Locate the cell with the specified text and output its (x, y) center coordinate. 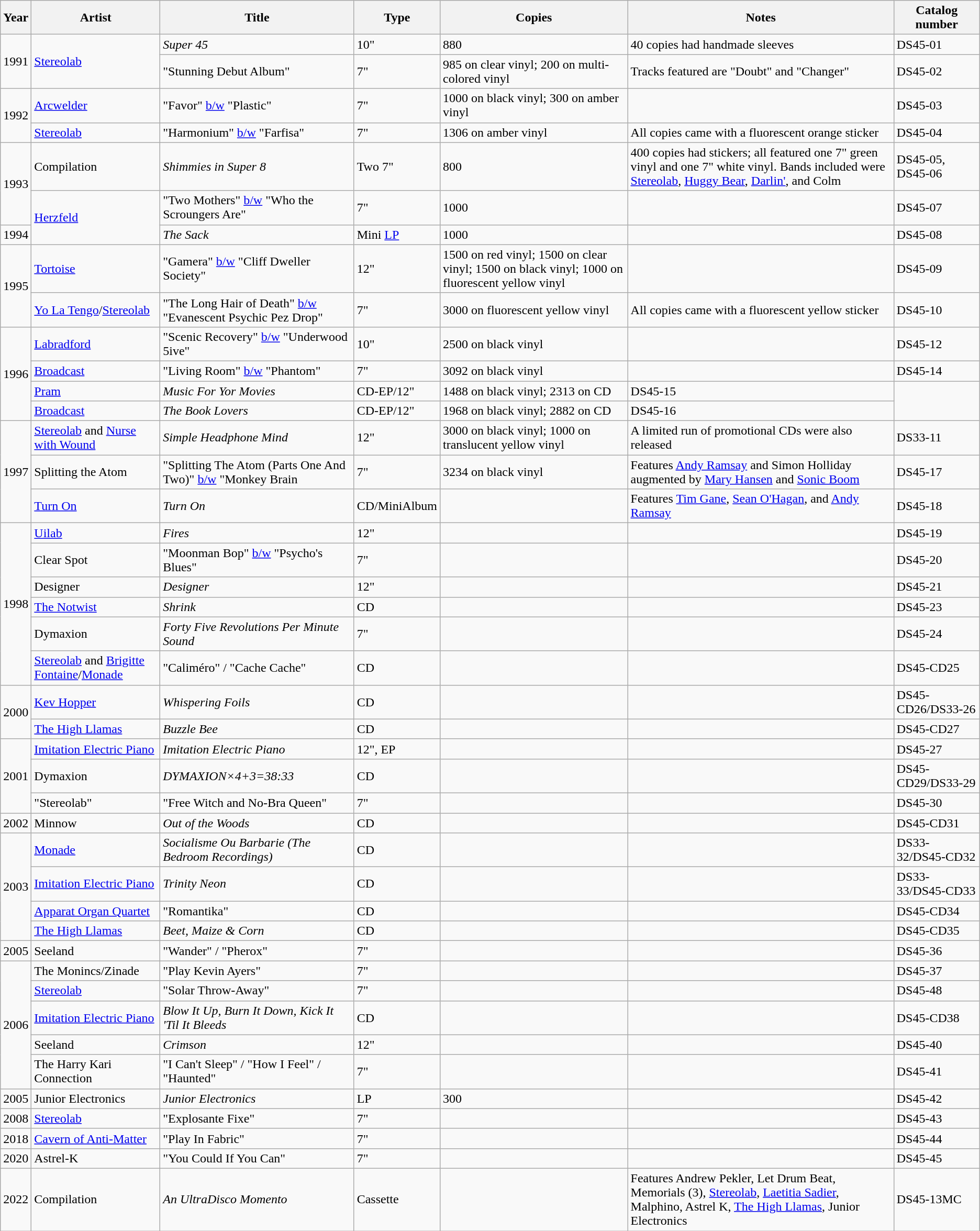
Out of the Woods (257, 823)
880 (534, 45)
The Notwist (96, 607)
12", EP (397, 749)
DS45-20 (937, 560)
DS45-CD34 (937, 911)
2002 (16, 823)
1997 (16, 472)
Beet, Maize & Corn (257, 931)
Astrel-K (96, 1158)
1996 (16, 374)
Pram (96, 391)
DS45-16 (761, 411)
1998 (16, 604)
Copies (534, 18)
Herzfeld (96, 218)
Buzzle Bee (257, 729)
DS45-CD26/DS33-26 (937, 702)
"Scenic Recovery" b/w "Underwood 5ive" (257, 343)
Features Andy Ramsay and Simon Holliday augmented by Mary Hansen and Sonic Boom (761, 472)
All copies came with a fluorescent orange sticker (761, 132)
DS45-08 (937, 235)
LP (397, 1099)
Shimmies in Super 8 (257, 167)
DS45-42 (937, 1099)
"Moonman Bop" b/w "Psycho's Blues" (257, 560)
Year (16, 18)
DS45-23 (937, 607)
DS45-10 (937, 310)
Minnow (96, 823)
DS45-48 (937, 991)
3092 on black vinyl (534, 371)
The Monincs/Zinade (96, 971)
1968 on black vinyl; 2882 on CD (534, 411)
DS45-05, DS45-06 (937, 167)
Splitting the Atom (96, 472)
Type (397, 18)
DS45-18 (937, 506)
DS45-45 (937, 1158)
2006 (16, 1025)
"Living Room" b/w "Phantom" (257, 371)
1994 (16, 235)
Kev Hopper (96, 702)
DS45-43 (937, 1118)
1992 (16, 115)
A limited run of promotional CDs were also released (761, 438)
An UltraDisco Momento (257, 1199)
DS45-44 (937, 1138)
"Stunning Debut Album" (257, 71)
DS45-CD35 (937, 931)
2008 (16, 1118)
"You Could If You Can" (257, 1158)
DS45-07 (937, 207)
1991 (16, 62)
DS45-24 (937, 634)
"The Long Hair of Death" b/w "Evanescent Psychic Pez Drop" (257, 310)
300 (534, 1099)
DS45-04 (937, 132)
Arcwelder (96, 106)
Trinity Neon (257, 884)
2022 (16, 1199)
"Solar Throw-Away" (257, 991)
DS45-CD31 (937, 823)
"Stereolab" (96, 803)
DS45-13MC (937, 1199)
Two 7" (397, 167)
800 (534, 167)
Labradford (96, 343)
985 on clear vinyl; 200 on multi-colored vinyl (534, 71)
The Sack (257, 235)
DS33-32/DS45-CD32 (937, 850)
DS45-CD25 (937, 668)
DS45-36 (937, 951)
Uilab (96, 533)
Music For Yor Movies (257, 391)
The Book Lovers (257, 411)
DS45-12 (937, 343)
"Free Witch and No-Bra Queen" (257, 803)
DS45-15 (761, 391)
Monade (96, 850)
"Two Mothers" b/w "Who the Scroungers Are" (257, 207)
DS45-03 (937, 106)
Simple Headphone Mind (257, 438)
DS45-27 (937, 749)
1993 (16, 183)
DS45-02 (937, 71)
DS45-17 (937, 472)
DS45-40 (937, 1045)
DS45-37 (937, 971)
All copies came with a fluorescent yellow sticker (761, 310)
DS45-21 (937, 587)
Catalog number (937, 18)
1500 on red vinyl; 1500 on clear vinyl; 1500 on black vinyl; 1000 on fluorescent yellow vinyl (534, 269)
Apparat Organ Quartet (96, 911)
Forty Five Revolutions Per Minute Sound (257, 634)
DS45-14 (937, 371)
CD/MiniAlbum (397, 506)
DS45-CD38 (937, 1018)
400 copies had stickers; all featured one 7" green vinyl and one 7" white vinyl. Bands included were Stereolab, Huggy Bear, Darlin', and Colm (761, 167)
Cavern of Anti-Matter (96, 1138)
2001 (16, 776)
Yo La Tengo/Stereolab (96, 310)
"Splitting The Atom (Parts One And Two)" b/w "Monkey Brain (257, 472)
"Favor" b/w "Plastic" (257, 106)
"Caliméro" / "Cache Cache" (257, 668)
Cassette (397, 1199)
DS45-30 (937, 803)
Socialisme Ou Barbarie (The Bedroom Recordings) (257, 850)
"Romantika" (257, 911)
Notes (761, 18)
Whispering Foils (257, 702)
Super 45 (257, 45)
2020 (16, 1158)
40 copies had handmade sleeves (761, 45)
Shrink (257, 607)
DS45-CD27 (937, 729)
3234 on black vinyl (534, 472)
2003 (16, 887)
Stereolab and Nurse with Wound (96, 438)
"Play Kevin Ayers" (257, 971)
The Harry Kari Connection (96, 1071)
"Explosante Fixe" (257, 1118)
1995 (16, 286)
2018 (16, 1138)
1306 on amber vinyl (534, 132)
Features Andrew Pekler, Let Drum Beat, Memorials (3), Stereolab, Laetitia Sadier, Malphino, Astrel K, The High Llamas, Junior Electronics (761, 1199)
Blow It Up, Burn It Down, Kick It 'Til It Bleeds (257, 1018)
DS45-41 (937, 1071)
Fires (257, 533)
2000 (16, 712)
DS45-CD29/DS33-29 (937, 776)
Tracks featured are "Doubt" and "Changer" (761, 71)
"Gamera" b/w "Cliff Dweller Society" (257, 269)
DS45-01 (937, 45)
"Wander" / "Pherox" (257, 951)
Clear Spot (96, 560)
Mini LP (397, 235)
DYMAXION×4+3=38:33 (257, 776)
DS45-19 (937, 533)
"Play In Fabric" (257, 1138)
"Harmonium" b/w "Farfisa" (257, 132)
"I Can't Sleep" / "How I Feel" / "Haunted" (257, 1071)
DS33-33/DS45-CD33 (937, 884)
3000 on black vinyl; 1000 on translucent yellow vinyl (534, 438)
DS45-09 (937, 269)
3000 on fluorescent yellow vinyl (534, 310)
1488 on black vinyl; 2313 on CD (534, 391)
DS33-11 (937, 438)
Title (257, 18)
Features Tim Gane, Sean O'Hagan, and Andy Ramsay (761, 506)
Artist (96, 18)
2500 on black vinyl (534, 343)
Crimson (257, 1045)
1000 on black vinyl; 300 on amber vinyl (534, 106)
Stereolab and Brigitte Fontaine/Monade (96, 668)
Tortoise (96, 269)
